Provide the (X, Y) coordinate of the cell's center where the given text is located.  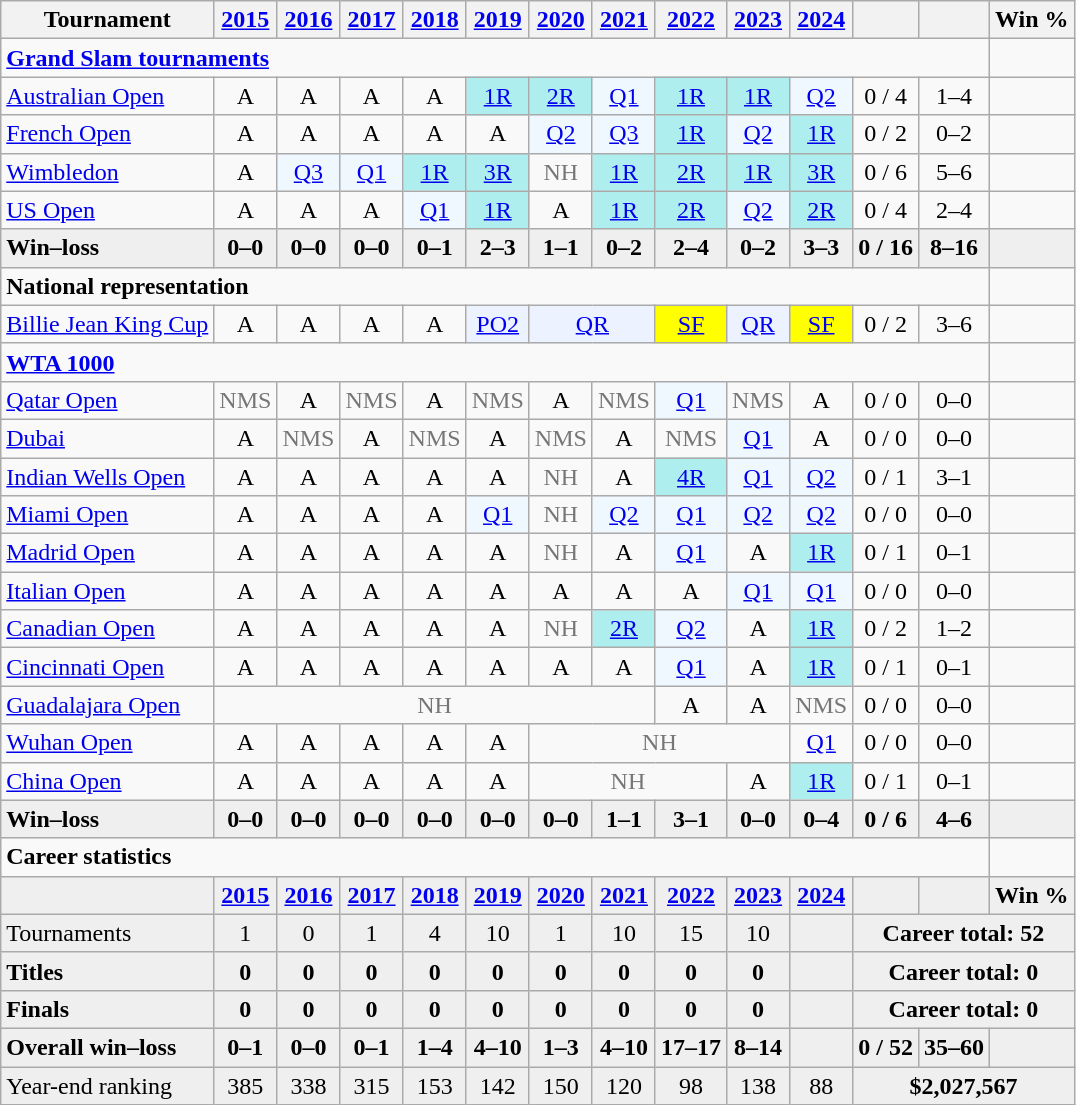
Wuhan Open (108, 743)
2–3 (498, 248)
Guadalajara Open (108, 705)
Year-end ranking (108, 1085)
Miami Open (108, 515)
15 (690, 933)
Tournament (108, 20)
Grand Slam tournaments (496, 58)
1–2 (954, 629)
WTA 1000 (496, 362)
4R (690, 477)
120 (624, 1085)
Finals (108, 1009)
Dubai (108, 438)
0 / 52 (886, 1047)
5–6 (954, 172)
Billie Jean King Cup (108, 324)
0 / 16 (886, 248)
315 (372, 1085)
4–6 (954, 819)
PO2 (498, 324)
China Open (108, 781)
French Open (108, 134)
Wimbledon (108, 172)
Madrid Open (108, 553)
1–3 (560, 1047)
138 (758, 1085)
Cincinnati Open (108, 667)
17–17 (690, 1047)
4 (434, 933)
Career total: 52 (964, 933)
Indian Wells Open (108, 477)
$2,027,567 (964, 1085)
0–4 (822, 819)
3–3 (822, 248)
Tournaments (108, 933)
385 (246, 1085)
8–16 (954, 248)
88 (822, 1085)
Qatar Open (108, 400)
35–60 (954, 1047)
Career statistics (496, 857)
US Open (108, 210)
Canadian Open (108, 629)
150 (560, 1085)
8–14 (758, 1047)
153 (434, 1085)
National representation (496, 286)
3–6 (954, 324)
Italian Open (108, 591)
Titles (108, 971)
98 (690, 1085)
Australian Open (108, 96)
338 (308, 1085)
142 (498, 1085)
Overall win–loss (108, 1047)
